Scan for the cell matching the given text and deliver its (x, y) coordinate at center. 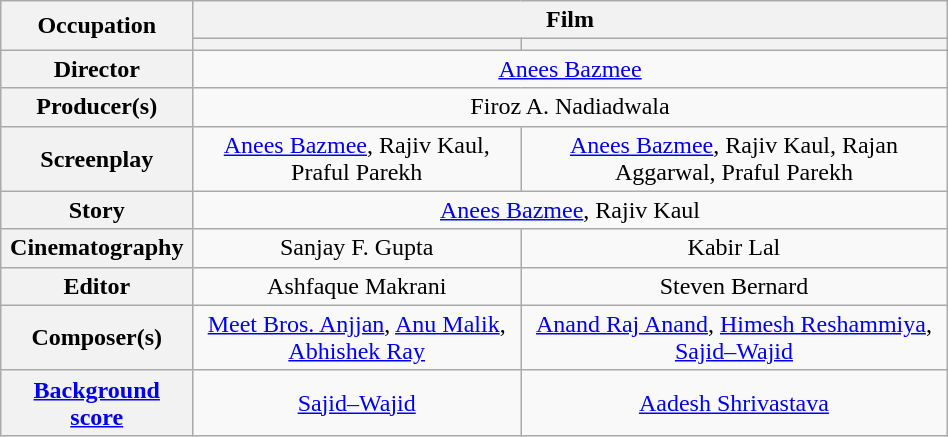
Sajid–Wajid (357, 402)
Ashfaque Makrani (357, 286)
Firoz A. Nadiadwala (570, 107)
Film (570, 20)
Editor (97, 286)
Screenplay (97, 158)
Aadesh Shrivastava (734, 402)
Producer(s) (97, 107)
Steven Bernard (734, 286)
Kabir Lal (734, 248)
Background score (97, 402)
Composer(s) (97, 338)
Director (97, 69)
Meet Bros. Anjjan, Anu Malik, Abhishek Ray (357, 338)
Anees Bazmee, Rajiv Kaul, Praful Parekh (357, 158)
Story (97, 210)
Cinematography (97, 248)
Anees Bazmee, Rajiv Kaul (570, 210)
Anees Bazmee (570, 69)
Sanjay F. Gupta (357, 248)
Occupation (97, 26)
Anand Raj Anand, Himesh Reshammiya, Sajid–Wajid (734, 338)
Anees Bazmee, Rajiv Kaul, Rajan Aggarwal, Praful Parekh (734, 158)
